Scan for the cell matching the given text and deliver its (X, Y) coordinate at center. 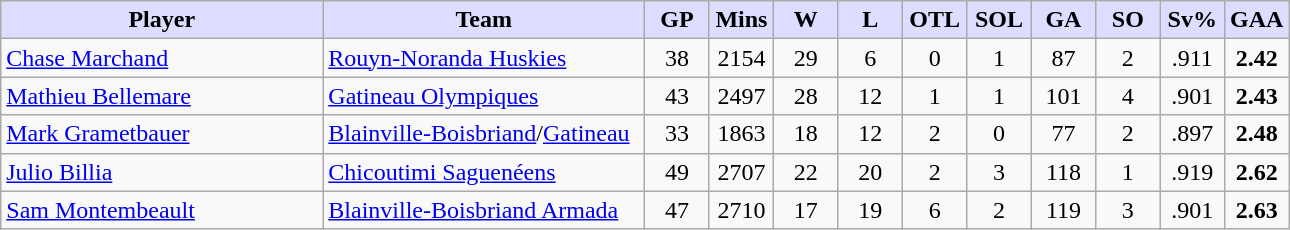
22 (806, 172)
Rouyn-Noranda Huskies (484, 58)
43 (677, 96)
2.42 (1256, 58)
119 (1063, 210)
Julio Billia (162, 172)
2710 (741, 210)
Player (162, 20)
18 (806, 134)
.897 (1192, 134)
47 (677, 210)
Mark Grametbauer (162, 134)
77 (1063, 134)
Team (484, 20)
L (870, 20)
2.48 (1256, 134)
Gatineau Olympiques (484, 96)
Blainville-Boisbriand/Gatineau (484, 134)
2497 (741, 96)
4 (1128, 96)
49 (677, 172)
Mins (741, 20)
2.43 (1256, 96)
.911 (1192, 58)
SO (1128, 20)
33 (677, 134)
Sam Montembeault (162, 210)
Blainville-Boisbriand Armada (484, 210)
Chase Marchand (162, 58)
Mathieu Bellemare (162, 96)
GAA (1256, 20)
118 (1063, 172)
SOL (999, 20)
29 (806, 58)
1863 (741, 134)
.919 (1192, 172)
20 (870, 172)
Sv% (1192, 20)
2.63 (1256, 210)
101 (1063, 96)
OTL (934, 20)
2707 (741, 172)
2154 (741, 58)
17 (806, 210)
19 (870, 210)
GA (1063, 20)
2.62 (1256, 172)
W (806, 20)
GP (677, 20)
38 (677, 58)
Chicoutimi Saguenéens (484, 172)
87 (1063, 58)
28 (806, 96)
